Output the [X, Y] coordinate of the center of the cell containing the given text.  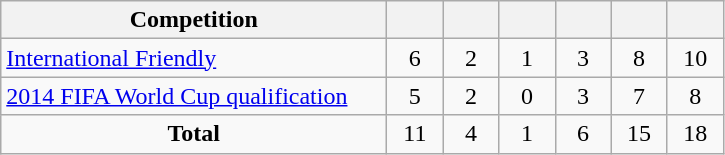
18 [695, 134]
0 [527, 96]
Total [194, 134]
Competition [194, 20]
10 [695, 58]
11 [415, 134]
5 [415, 96]
International Friendly [194, 58]
7 [639, 96]
4 [471, 134]
2014 FIFA World Cup qualification [194, 96]
15 [639, 134]
